Return (x, y) of the center of cell containing provided text 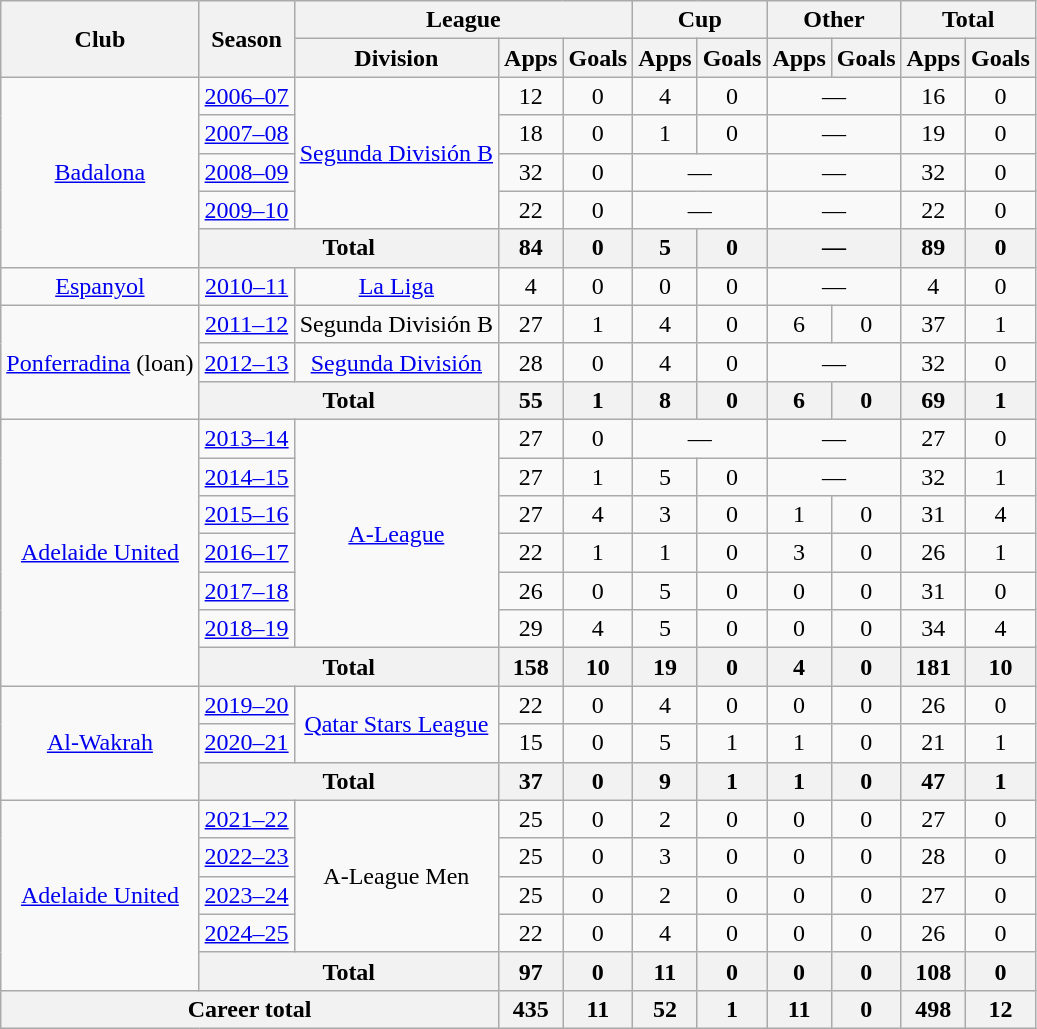
47 (933, 781)
Al-Wakrah (100, 743)
89 (933, 248)
Season (246, 39)
84 (531, 248)
Division (396, 58)
2019–20 (246, 705)
2007–08 (246, 134)
2017–18 (246, 591)
21 (933, 743)
Segunda División (396, 362)
2008–09 (246, 172)
Espanyol (100, 286)
La Liga (396, 286)
2013–14 (246, 438)
69 (933, 400)
A-League Men (396, 876)
2006–07 (246, 96)
2023–24 (246, 895)
55 (531, 400)
2018–19 (246, 629)
2011–12 (246, 324)
18 (531, 134)
9 (665, 781)
8 (665, 400)
Ponferradina (loan) (100, 362)
2020–21 (246, 743)
498 (933, 1009)
Other (834, 20)
2010–11 (246, 286)
34 (933, 629)
A-League (396, 533)
52 (665, 1009)
2014–15 (246, 477)
Badalona (100, 172)
97 (531, 971)
435 (531, 1009)
15 (531, 743)
2015–16 (246, 515)
29 (531, 629)
2021–22 (246, 819)
League (464, 20)
2024–25 (246, 933)
2012–13 (246, 362)
Cup (700, 20)
Club (100, 39)
2022–23 (246, 857)
Qatar Stars League (396, 724)
2016–17 (246, 553)
16 (933, 96)
Career total (250, 1009)
181 (933, 667)
108 (933, 971)
158 (531, 667)
2009–10 (246, 210)
